Extract the [X, Y] coordinate from the center of the cell holding the provided text.  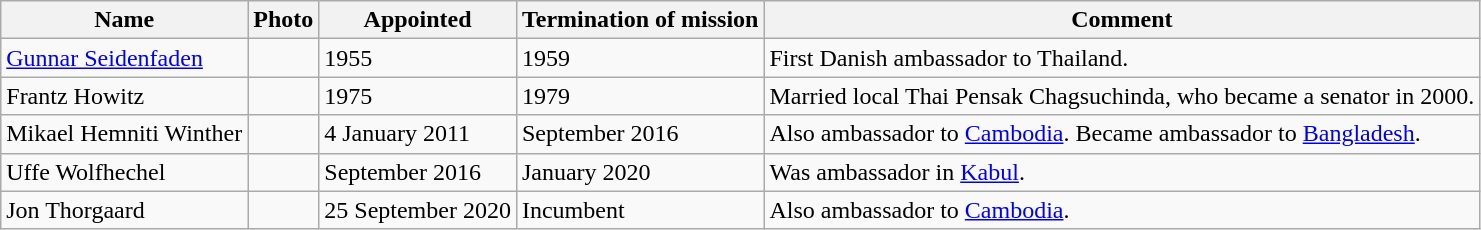
Frantz Howitz [124, 96]
Was ambassador in Kabul. [1122, 172]
Incumbent [640, 210]
January 2020 [640, 172]
Jon Thorgaard [124, 210]
Comment [1122, 20]
1955 [418, 58]
25 September 2020 [418, 210]
Appointed [418, 20]
Uffe Wolfhechel [124, 172]
1975 [418, 96]
Also ambassador to Cambodia. Became ambassador to Bangladesh. [1122, 134]
Mikael Hemniti Winther [124, 134]
1979 [640, 96]
1959 [640, 58]
4 January 2011 [418, 134]
First Danish ambassador to Thailand. [1122, 58]
Married local Thai Pensak Chagsuchinda, who became a senator in 2000. [1122, 96]
Name [124, 20]
Photo [284, 20]
Gunnar Seidenfaden [124, 58]
Also ambassador to Cambodia. [1122, 210]
Termination of mission [640, 20]
